From the cell containing the given text, extract its center point as [x, y] coordinate. 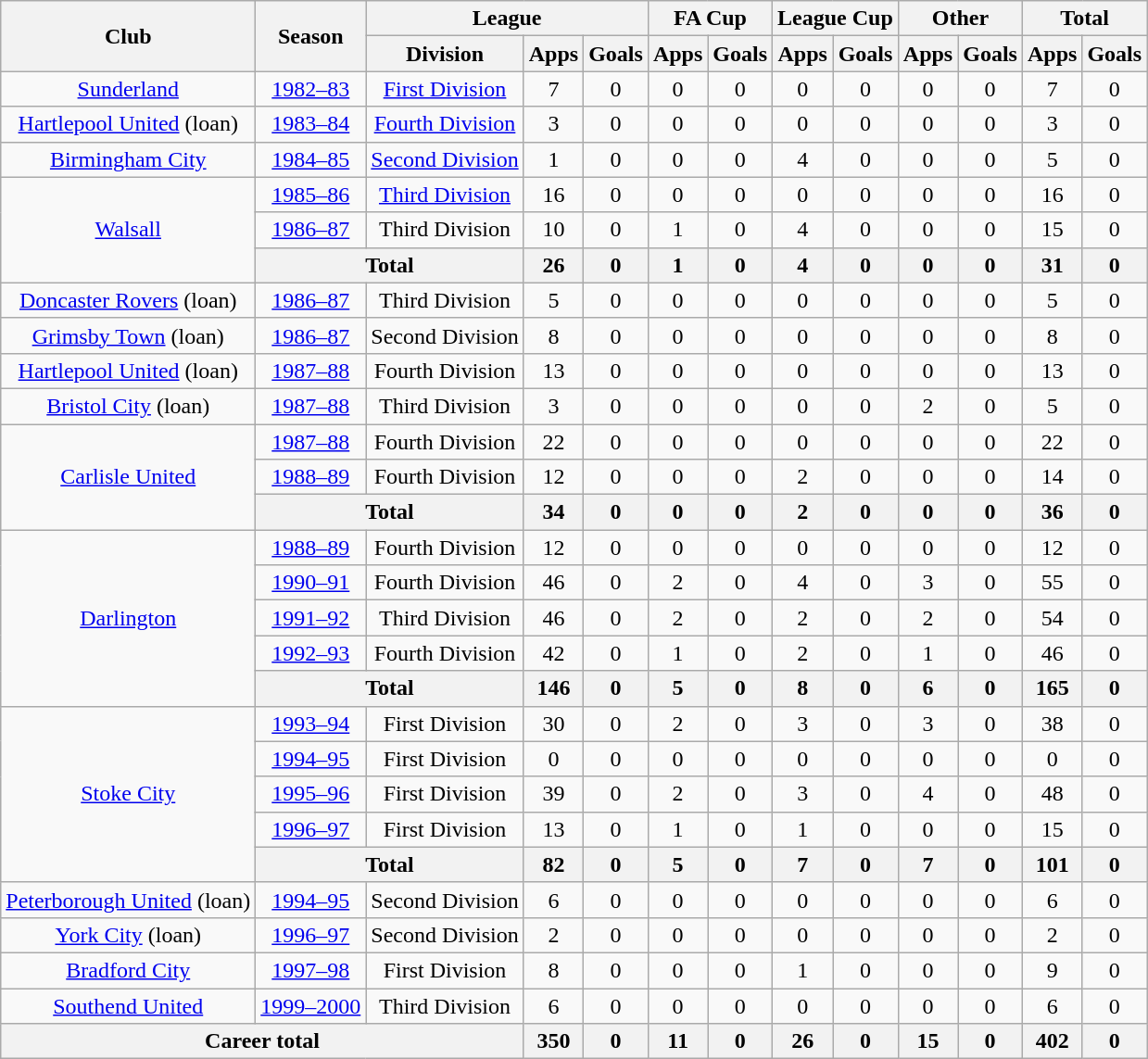
14 [1052, 477]
402 [1052, 1041]
Other [960, 19]
Bradford City [128, 970]
Doncaster Rovers (loan) [128, 300]
Grimsby Town (loan) [128, 335]
55 [1052, 583]
82 [553, 864]
1999–2000 [311, 1005]
Career total [262, 1041]
11 [677, 1041]
48 [1052, 794]
York City (loan) [128, 935]
Division [445, 54]
Sunderland [128, 89]
9 [1052, 970]
Stoke City [128, 794]
146 [553, 688]
1982–83 [311, 89]
1985–86 [311, 195]
39 [553, 794]
36 [1052, 512]
League Cup [836, 19]
FA Cup [710, 19]
34 [553, 512]
31 [1052, 265]
1993–94 [311, 724]
10 [553, 230]
101 [1052, 864]
165 [1052, 688]
Season [311, 36]
54 [1052, 618]
1991–92 [311, 618]
Walsall [128, 230]
1984–85 [311, 159]
30 [553, 724]
38 [1052, 724]
1983–84 [311, 124]
350 [553, 1041]
Southend United [128, 1005]
Peterborough United (loan) [128, 900]
1995–96 [311, 794]
Club [128, 36]
1990–91 [311, 583]
42 [553, 653]
League [508, 19]
Carlisle United [128, 477]
Bristol City (loan) [128, 406]
Birmingham City [128, 159]
1997–98 [311, 970]
1992–93 [311, 653]
Darlington [128, 618]
